Scan for the cell matching the given text and deliver its (x, y) coordinate at center. 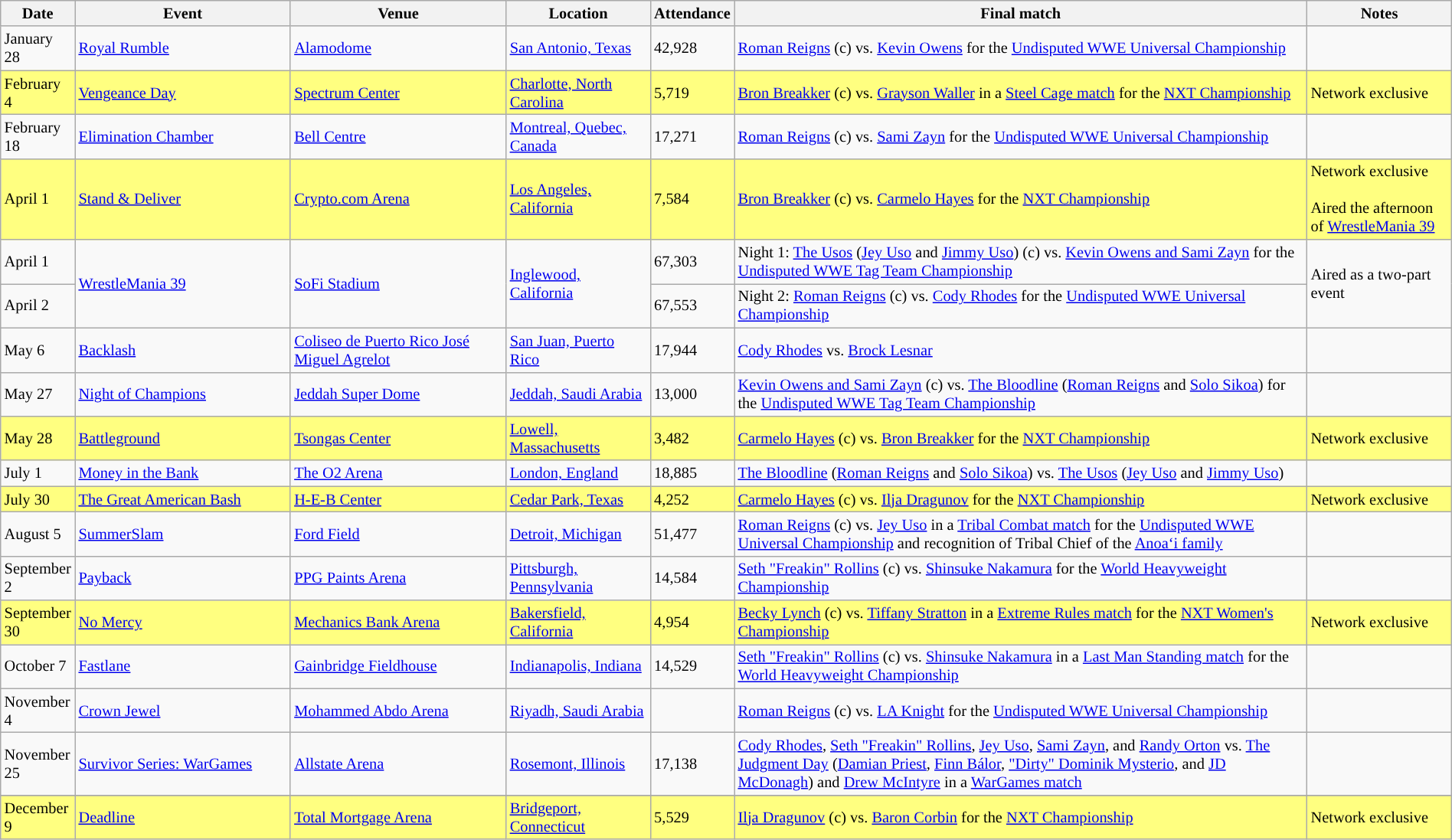
London, England (578, 473)
February 4 (38, 93)
Night 2: Roman Reigns (c) vs. Cody Rhodes for the Undisputed WWE Universal Championship (1021, 306)
Rosemont, Illinois (578, 763)
Stand & Deliver (183, 199)
Crypto.com Arena (398, 199)
May 6 (38, 350)
Roman Reigns (c) vs. LA Knight for the Undisputed WWE Universal Championship (1021, 711)
Night of Champions (183, 394)
Money in the Bank (183, 473)
5,719 (692, 93)
Mechanics Bank Arena (398, 623)
May 27 (38, 394)
SoFi Stadium (398, 283)
Ford Field (398, 534)
Mohammed Abdo Arena (398, 711)
SummerSlam (183, 534)
Becky Lynch (c) vs. Tiffany Stratton in a Extreme Rules match for the NXT Women's Championship (1021, 623)
Alamodome (398, 48)
Inglewood, California (578, 283)
The O2 Arena (398, 473)
Date (38, 13)
Elimination Chamber (183, 136)
17,271 (692, 136)
Carmelo Hayes (c) vs. Ilja Dragunov for the NXT Championship (1021, 499)
October 7 (38, 666)
Kevin Owens and Sami Zayn (c) vs. The Bloodline (Roman Reigns and Solo Sikoa) for the Undisputed WWE Tag Team Championship (1021, 394)
18,885 (692, 473)
Battleground (183, 438)
Survivor Series: WarGames (183, 763)
Notes (1380, 13)
Tsongas Center (398, 438)
Cedar Park, Texas (578, 499)
42,928 (692, 48)
17,944 (692, 350)
November 4 (38, 711)
Riyadh, Saudi Arabia (578, 711)
Bron Breakker (c) vs. Carmelo Hayes for the NXT Championship (1021, 199)
Montreal, Quebec, Canada (578, 136)
Attendance (692, 13)
Pittsburgh, Pennsylvania (578, 578)
September 30 (38, 623)
67,553 (692, 306)
December 9 (38, 817)
Location (578, 13)
Lowell, Massachusetts (578, 438)
Network exclusiveAired the afternoon of WrestleMania 39 (1380, 199)
7,584 (692, 199)
Venue (398, 13)
September 2 (38, 578)
Deadline (183, 817)
Spectrum Center (398, 93)
14,529 (692, 666)
Bakersfield, California (578, 623)
Roman Reigns (c) vs. Kevin Owens for the Undisputed WWE Universal Championship (1021, 48)
Night 1: The Usos (Jey Uso and Jimmy Uso) (c) vs. Kevin Owens and Sami Zayn for the Undisputed WWE Tag Team Championship (1021, 262)
Detroit, Michigan (578, 534)
Aired as a two-part event (1380, 283)
Jeddah Super Dome (398, 394)
Carmelo Hayes (c) vs. Bron Breakker for the NXT Championship (1021, 438)
Charlotte, North Carolina (578, 93)
August 5 (38, 534)
4,954 (692, 623)
17,138 (692, 763)
14,584 (692, 578)
Cody Rhodes vs. Brock Lesnar (1021, 350)
PPG Paints Arena (398, 578)
July 1 (38, 473)
Seth "Freakin" Rollins (c) vs. Shinsuke Nakamura in a Last Man Standing match for the World Heavyweight Championship (1021, 666)
San Antonio, Texas (578, 48)
Bron Breakker (c) vs. Grayson Waller in a Steel Cage match for the NXT Championship (1021, 93)
No Mercy (183, 623)
Backlash (183, 350)
Indianapolis, Indiana (578, 666)
January 28 (38, 48)
Roman Reigns (c) vs. Sami Zayn for the Undisputed WWE Universal Championship (1021, 136)
February 18 (38, 136)
67,303 (692, 262)
Royal Rumble (183, 48)
November 25 (38, 763)
San Juan, Puerto Rico (578, 350)
Final match (1021, 13)
Bridgeport, Connecticut (578, 817)
Bell Centre (398, 136)
Crown Jewel (183, 711)
51,477 (692, 534)
July 30 (38, 499)
April 2 (38, 306)
4,252 (692, 499)
H-E-B Center (398, 499)
May 28 (38, 438)
13,000 (692, 394)
5,529 (692, 817)
Los Angeles, California (578, 199)
Total Mortgage Arena (398, 817)
Ilja Dragunov (c) vs. Baron Corbin for the NXT Championship (1021, 817)
3,482 (692, 438)
Fastlane (183, 666)
Gainbridge Fieldhouse (398, 666)
WrestleMania 39 (183, 283)
Vengeance Day (183, 93)
Seth "Freakin" Rollins (c) vs. Shinsuke Nakamura for the World Heavyweight Championship (1021, 578)
The Bloodline (Roman Reigns and Solo Sikoa) vs. The Usos (Jey Uso and Jimmy Uso) (1021, 473)
Jeddah, Saudi Arabia (578, 394)
Event (183, 13)
The Great American Bash (183, 499)
Payback (183, 578)
Coliseo de Puerto Rico José Miguel Agrelot (398, 350)
Allstate Arena (398, 763)
